Locate the cell with the specified text and output its [X, Y] center coordinate. 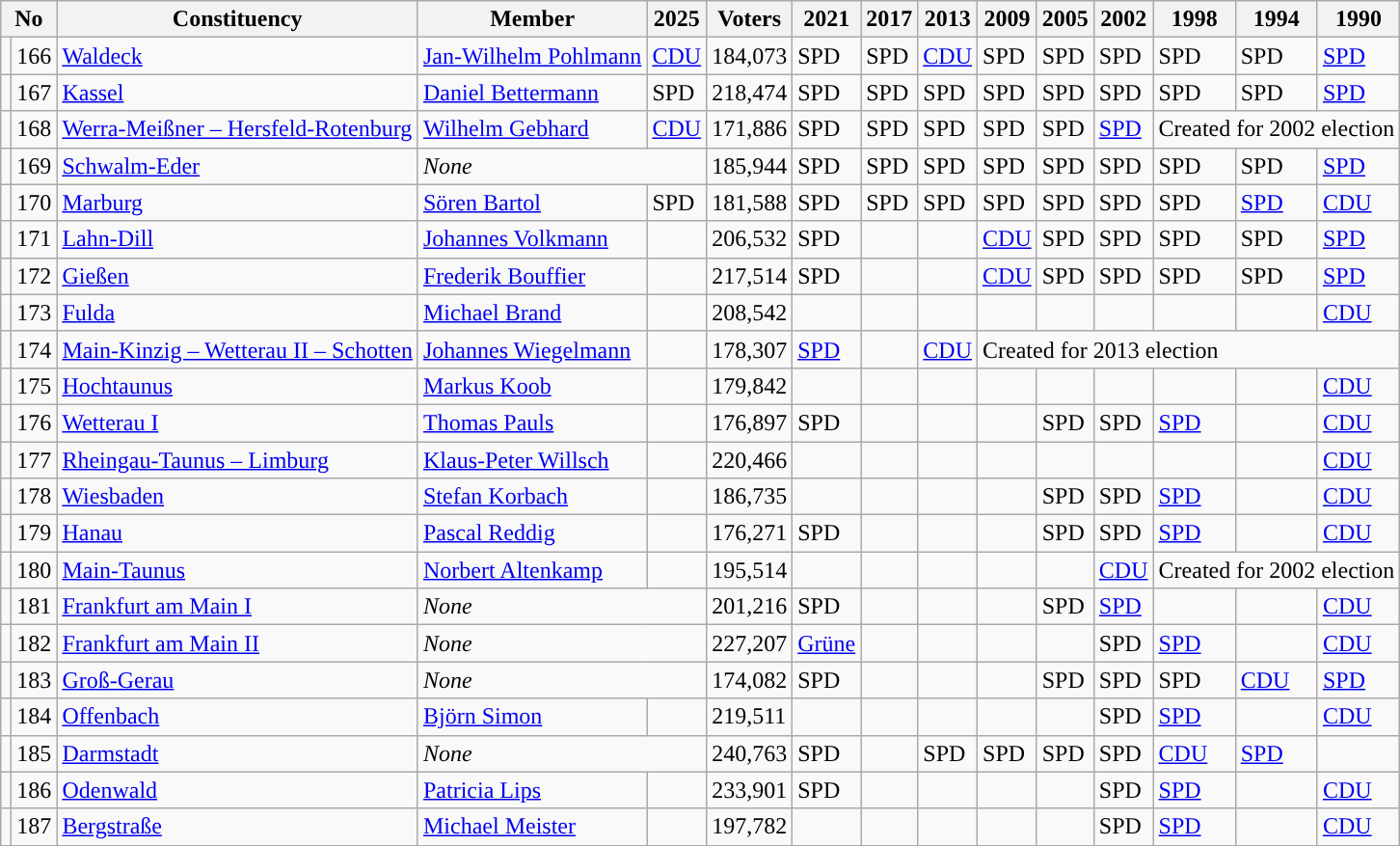
171 [35, 239]
Patricia Lips [532, 790]
Kassel [237, 93]
Hochtaunus [237, 386]
176,897 [750, 423]
Constituency [237, 19]
2009 [1008, 19]
174 [35, 349]
Wiesbaden [237, 497]
168 [35, 129]
172 [35, 276]
183 [35, 680]
No [29, 19]
178,307 [750, 349]
167 [35, 93]
195,514 [750, 570]
Daniel Bettermann [532, 93]
171,886 [750, 129]
Odenwald [237, 790]
227,207 [750, 643]
Main-Kinzig – Wetterau II – Schotten [237, 349]
2017 [889, 19]
185 [35, 753]
Markus Koob [532, 386]
2021 [827, 19]
Rheingau-Taunus – Limburg [237, 460]
1990 [1358, 19]
219,511 [750, 717]
217,514 [750, 276]
180 [35, 570]
2013 [948, 19]
Werra-Meißner – Hersfeld-Rotenburg [237, 129]
184 [35, 717]
186,735 [750, 497]
179,842 [750, 386]
218,474 [750, 93]
Voters [750, 19]
Johannes Wiegelmann [532, 349]
Wilhelm Gebhard [532, 129]
Fulda [237, 313]
Waldeck [237, 56]
201,216 [750, 607]
Jan-Wilhelm Pohlmann [532, 56]
Michael Meister [532, 827]
Schwalm-Eder [237, 166]
Groß-Gerau [237, 680]
1994 [1277, 19]
Darmstadt [237, 753]
181 [35, 607]
Norbert Altenkamp [532, 570]
182 [35, 643]
Hanau [237, 533]
Thomas Pauls [532, 423]
181,588 [750, 203]
187 [35, 827]
233,901 [750, 790]
Member [532, 19]
Klaus-Peter Willsch [532, 460]
175 [35, 386]
Created for 2013 election [1189, 349]
186 [35, 790]
166 [35, 56]
2025 [677, 19]
2005 [1064, 19]
184,073 [750, 56]
Marburg [237, 203]
206,532 [750, 239]
Frankfurt am Main I [237, 607]
1998 [1194, 19]
Michael Brand [532, 313]
170 [35, 203]
197,782 [750, 827]
Bergstraße [237, 827]
Wetterau I [237, 423]
208,542 [750, 313]
173 [35, 313]
Lahn-Dill [237, 239]
176,271 [750, 533]
Gießen [237, 276]
178 [35, 497]
Frederik Bouffier [532, 276]
Johannes Volkmann [532, 239]
Björn Simon [532, 717]
Grüne [827, 643]
Sören Bartol [532, 203]
Stefan Korbach [532, 497]
177 [35, 460]
220,466 [750, 460]
240,763 [750, 753]
174,082 [750, 680]
169 [35, 166]
179 [35, 533]
176 [35, 423]
Pascal Reddig [532, 533]
2002 [1123, 19]
Frankfurt am Main II [237, 643]
Main-Taunus [237, 570]
185,944 [750, 166]
Offenbach [237, 717]
